Pinpoint the cell where the given text exists, returning its (X, Y) midpoint coordinate. 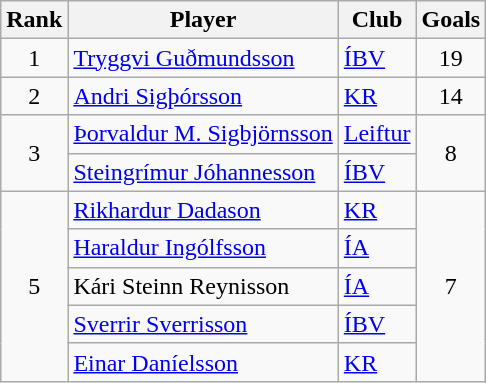
Rikhardur Dadason (203, 210)
1 (34, 58)
19 (451, 58)
Steingrímur Jóhannesson (203, 172)
Player (203, 20)
2 (34, 96)
5 (34, 286)
7 (451, 286)
Goals (451, 20)
Rank (34, 20)
Þorvaldur M. Sigbjörnsson (203, 134)
3 (34, 153)
Sverrir Sverrisson (203, 324)
Leiftur (377, 134)
Club (377, 20)
8 (451, 153)
Einar Daníelsson (203, 362)
14 (451, 96)
Haraldur Ingólfsson (203, 248)
Kári Steinn Reynisson (203, 286)
Andri Sigþórsson (203, 96)
Tryggvi Guðmundsson (203, 58)
